Find where the given text appears and provide that cell's center as (X, Y) coordinate. 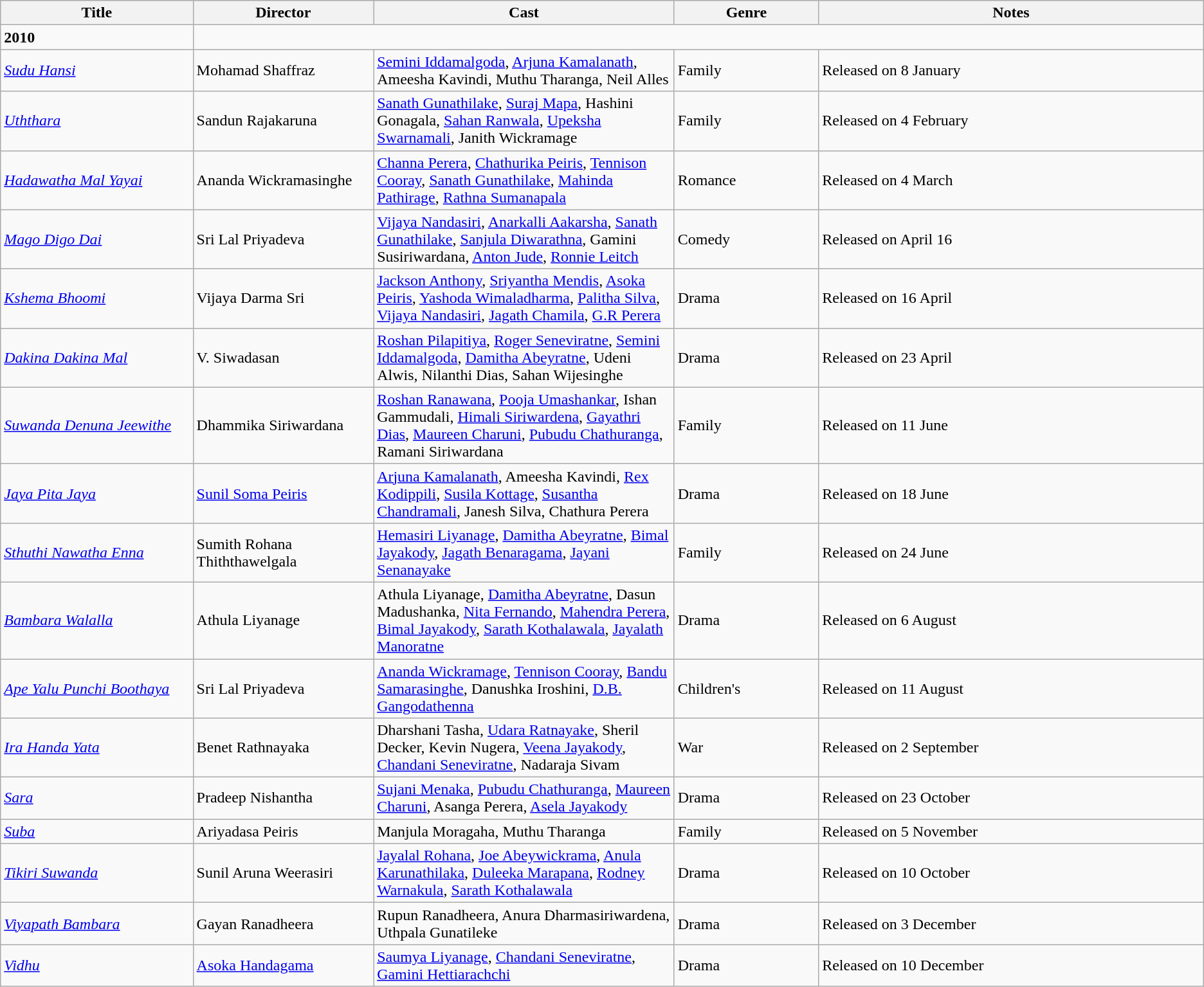
Released on 5 November (1011, 831)
Ariyadasa Peiris (283, 831)
Released on 23 April (1011, 358)
Manjula Moragaha, Muthu Tharanga (524, 831)
Channa Perera, Chathurika Peiris, Tennison Cooray, Sanath Gunathilake, Mahinda Pathirage, Rathna Sumanapala (524, 180)
Dharshani Tasha, Udara Ratnayake, Sheril Decker, Kevin Nugera, Veena Jayakody, Chandani Seneviratne, Nadaraja Sivam (524, 748)
Released on 3 December (1011, 923)
Ape Yalu Punchi Boothaya (96, 688)
Jayalal Rohana, Joe Abeywickrama, Anula Karunathilaka, Duleeka Marapana, Rodney Warnakula, Sarath Kothalawala (524, 873)
Bambara Walalla (96, 620)
Released on 4 February (1011, 121)
Sumith Rohana Thiththawelgala (283, 552)
Sunil Aruna Weerasiri (283, 873)
Hadawatha Mal Yayai (96, 180)
Director (283, 13)
Title (96, 13)
Released on 18 June (1011, 493)
Released on 11 June (1011, 426)
Roshan Ranawana, Pooja Umashankar, Ishan Gammudali, Himali Siriwardena, Gayathri Dias, Maureen Charuni, Pubudu Chathuranga, Ramani Siriwardana (524, 426)
Rupun Ranadheera, Anura Dharmasiriwardena, Uthpala Gunatileke (524, 923)
Dakina Dakina Mal (96, 358)
Vijaya Nandasiri, Anarkalli Aakarsha, Sanath Gunathilake, Sanjula Diwarathna, Gamini Susiriwardana, Anton Jude, Ronnie Leitch (524, 239)
Released on April 16 (1011, 239)
Released on 4 March (1011, 180)
Arjuna Kamalanath, Ameesha Kavindi, Rex Kodippili, Susila Kottage, Susantha Chandramali, Janesh Silva, Chathura Perera (524, 493)
Vijaya Darma Sri (283, 298)
Sunil Soma Peiris (283, 493)
Children's (746, 688)
Semini Iddamalgoda, Arjuna Kamalanath, Ameesha Kavindi, Muthu Tharanga, Neil Alles (524, 71)
Saumya Liyanage, Chandani Seneviratne, Gamini Hettiarachchi (524, 966)
Mohamad Shaffraz (283, 71)
Released on 16 April (1011, 298)
War (746, 748)
Romance (746, 180)
Athula Liyanage (283, 620)
Hemasiri Liyanage, Damitha Abeyratne, Bimal Jayakody, Jagath Benaragama, Jayani Senanayake (524, 552)
Released on 2 September (1011, 748)
Sandun Rajakaruna (283, 121)
Suba (96, 831)
Ira Handa Yata (96, 748)
Sujani Menaka, Pubudu Chathuranga, Maureen Charuni, Asanga Perera, Asela Jayakody (524, 799)
Released on 6 August (1011, 620)
Released on 8 January (1011, 71)
Uththara (96, 121)
Genre (746, 13)
Released on 10 December (1011, 966)
Released on 24 June (1011, 552)
Sthuthi Nawatha Enna (96, 552)
2010 (96, 37)
Dhammika Siriwardana (283, 426)
Mago Digo Dai (96, 239)
Sanath Gunathilake, Suraj Mapa, Hashini Gonagala, Sahan Ranwala, Upeksha Swarnamali, Janith Wickramage (524, 121)
Pradeep Nishantha (283, 799)
Notes (1011, 13)
Sudu Hansi (96, 71)
Athula Liyanage, Damitha Abeyratne, Dasun Madushanka, Nita Fernando, Mahendra Perera, Bimal Jayakody, Sarath Kothalawala, Jayalath Manoratne (524, 620)
Suwanda Denuna Jeewithe (96, 426)
V. Siwadasan (283, 358)
Kshema Bhoomi (96, 298)
Sara (96, 799)
Released on 11 August (1011, 688)
Cast (524, 13)
Released on 10 October (1011, 873)
Roshan Pilapitiya, Roger Seneviratne, Semini Iddamalgoda, Damitha Abeyratne, Udeni Alwis, Nilanthi Dias, Sahan Wijesinghe (524, 358)
Gayan Ranadheera (283, 923)
Ananda Wickramage, Tennison Cooray, Bandu Samarasinghe, Danushka Iroshini, D.B. Gangodathenna (524, 688)
Jaya Pita Jaya (96, 493)
Jackson Anthony, Sriyantha Mendis, Asoka Peiris, Yashoda Wimaladharma, Palitha Silva, Vijaya Nandasiri, Jagath Chamila, G.R Perera (524, 298)
Tikiri Suwanda (96, 873)
Ananda Wickramasinghe (283, 180)
Vidhu (96, 966)
Benet Rathnayaka (283, 748)
Comedy (746, 239)
Viyapath Bambara (96, 923)
Asoka Handagama (283, 966)
Released on 23 October (1011, 799)
